Return the [x, y] coordinate for the center point of the cell that contains the specified text.  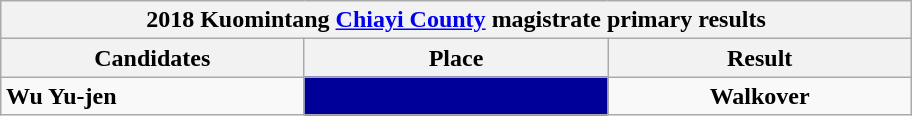
Place [456, 58]
Candidates [152, 58]
Walkover [760, 96]
2018 Kuomintang Chiayi County magistrate primary results [456, 20]
Wu Yu-jen [152, 96]
Result [760, 58]
